Return [X, Y] of the center of cell containing provided text 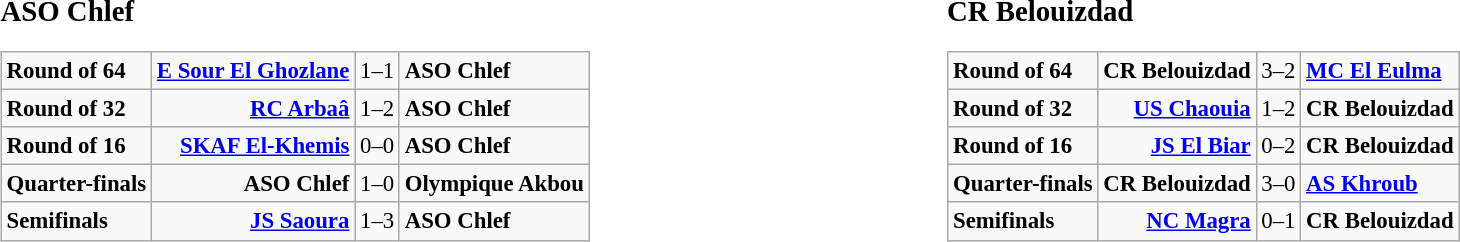
Olympique Akbou [494, 184]
US Chaouia [1177, 109]
JS El Biar [1177, 146]
0–0 [378, 146]
1–3 [378, 221]
1–0 [378, 184]
JS Saoura [252, 221]
SKAF El-Khemis [252, 146]
1–1 [378, 71]
0–2 [1278, 146]
3–0 [1278, 184]
0–1 [1278, 221]
RC Arbaâ [252, 109]
E Sour El Ghozlane [252, 71]
3–2 [1278, 71]
AS Khroub [1380, 184]
MC El Eulma [1380, 71]
NC Magra [1177, 221]
